Find where the given text appears and provide that cell's center as (x, y) coordinate. 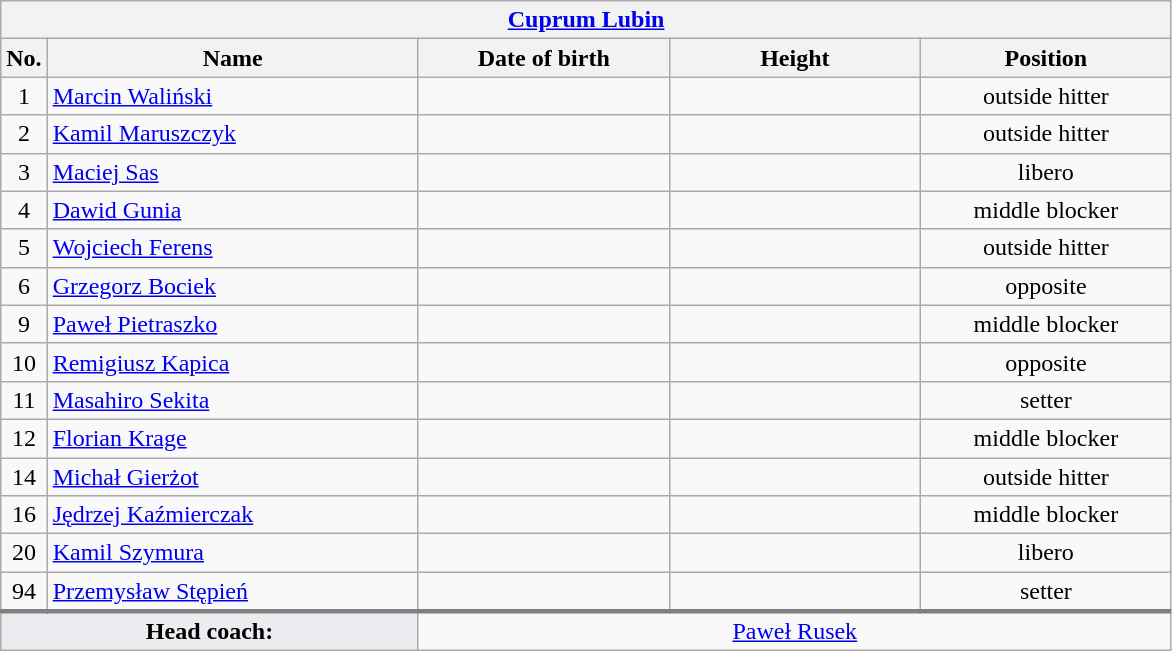
Kamil Maruszczyk (232, 134)
Jędrzej Kaźmierczak (232, 515)
Date of birth (544, 58)
Wojciech Ferens (232, 248)
No. (24, 58)
Dawid Gunia (232, 210)
3 (24, 172)
Przemysław Stępień (232, 592)
2 (24, 134)
Paweł Pietraszko (232, 324)
4 (24, 210)
Remigiusz Kapica (232, 362)
Head coach: (210, 631)
Marcin Waliński (232, 96)
Maciej Sas (232, 172)
10 (24, 362)
11 (24, 400)
94 (24, 592)
Paweł Rusek (794, 631)
14 (24, 477)
Florian Krage (232, 438)
Masahiro Sekita (232, 400)
Cuprum Lubin (586, 20)
20 (24, 553)
6 (24, 286)
Position (1046, 58)
5 (24, 248)
12 (24, 438)
9 (24, 324)
Kamil Szymura (232, 553)
Grzegorz Bociek (232, 286)
16 (24, 515)
Michał Gierżot (232, 477)
Name (232, 58)
Height (794, 58)
1 (24, 96)
